Capture the cell that displays the provided text and extract its (x, y) central coordinate. 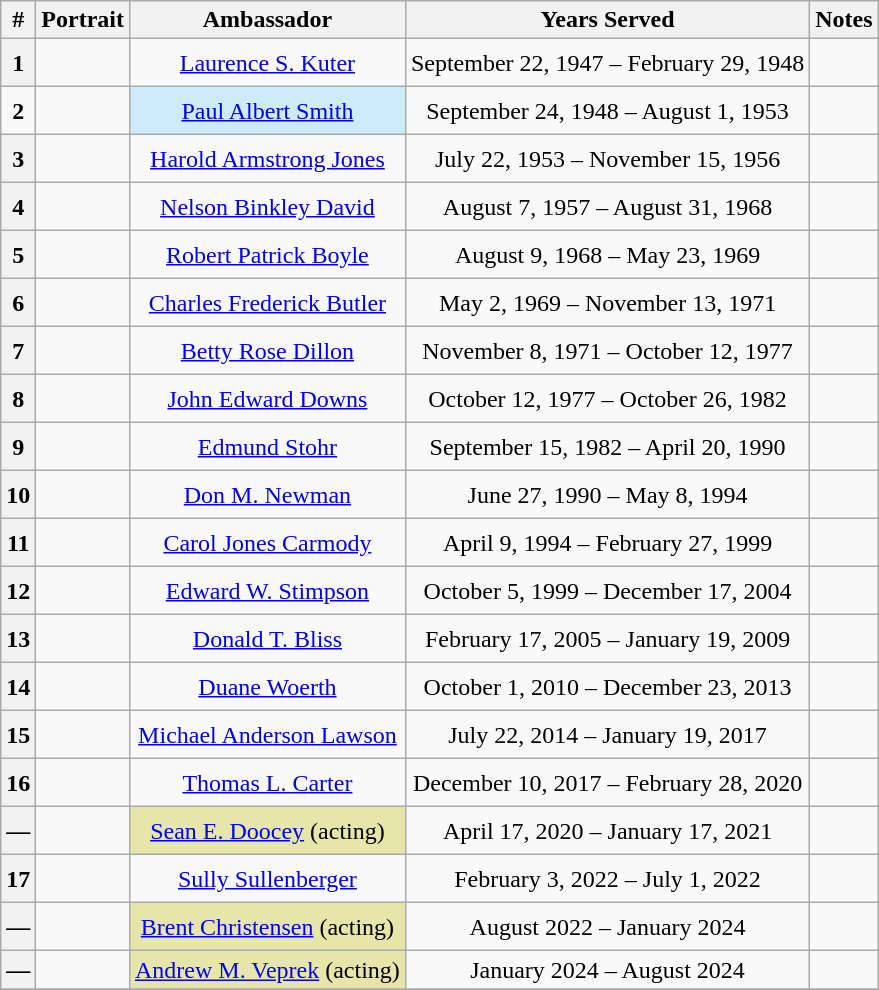
9 (18, 447)
Years Served (607, 20)
Paul Albert Smith (267, 111)
Harold Armstrong Jones (267, 159)
September 22, 1947 – February 29, 1948 (607, 63)
4 (18, 207)
Edward W. Stimpson (267, 591)
6 (18, 303)
December 10, 2017 – February 28, 2020 (607, 783)
11 (18, 543)
September 15, 1982 – April 20, 1990 (607, 447)
July 22, 2014 – January 19, 2017 (607, 735)
October 12, 1977 – October 26, 1982 (607, 399)
Sully Sullenberger (267, 879)
May 2, 1969 – November 13, 1971 (607, 303)
Nelson Binkley David (267, 207)
John Edward Downs (267, 399)
3 (18, 159)
June 27, 1990 – May 8, 1994 (607, 495)
February 3, 2022 – July 1, 2022 (607, 879)
Betty Rose Dillon (267, 351)
Carol Jones Carmody (267, 543)
8 (18, 399)
Ambassador (267, 20)
November 8, 1971 – October 12, 1977 (607, 351)
Andrew M. Veprek (acting) (267, 970)
2 (18, 111)
Duane Woerth (267, 687)
Don M. Newman (267, 495)
Donald T. Bliss (267, 639)
12 (18, 591)
Sean E. Doocey (acting) (267, 831)
October 5, 1999 – December 17, 2004 (607, 591)
Charles Frederick Butler (267, 303)
September 24, 1948 – August 1, 1953 (607, 111)
1 (18, 63)
April 9, 1994 – February 27, 1999 (607, 543)
Brent Christensen (acting) (267, 927)
October 1, 2010 – December 23, 2013 (607, 687)
August 9, 1968 – May 23, 1969 (607, 255)
13 (18, 639)
16 (18, 783)
17 (18, 879)
Laurence S. Kuter (267, 63)
10 (18, 495)
15 (18, 735)
14 (18, 687)
7 (18, 351)
January 2024 – August 2024 (607, 970)
Portrait (83, 20)
Edmund Stohr (267, 447)
July 22, 1953 – November 15, 1956 (607, 159)
Notes (844, 20)
February 17, 2005 – January 19, 2009 (607, 639)
Robert Patrick Boyle (267, 255)
August 7, 1957 – August 31, 1968 (607, 207)
April 17, 2020 – January 17, 2021 (607, 831)
Michael Anderson Lawson (267, 735)
# (18, 20)
Thomas L. Carter (267, 783)
5 (18, 255)
August 2022 – January 2024 (607, 927)
